Return the [x, y] coordinate for the center point of the cell that contains the specified text.  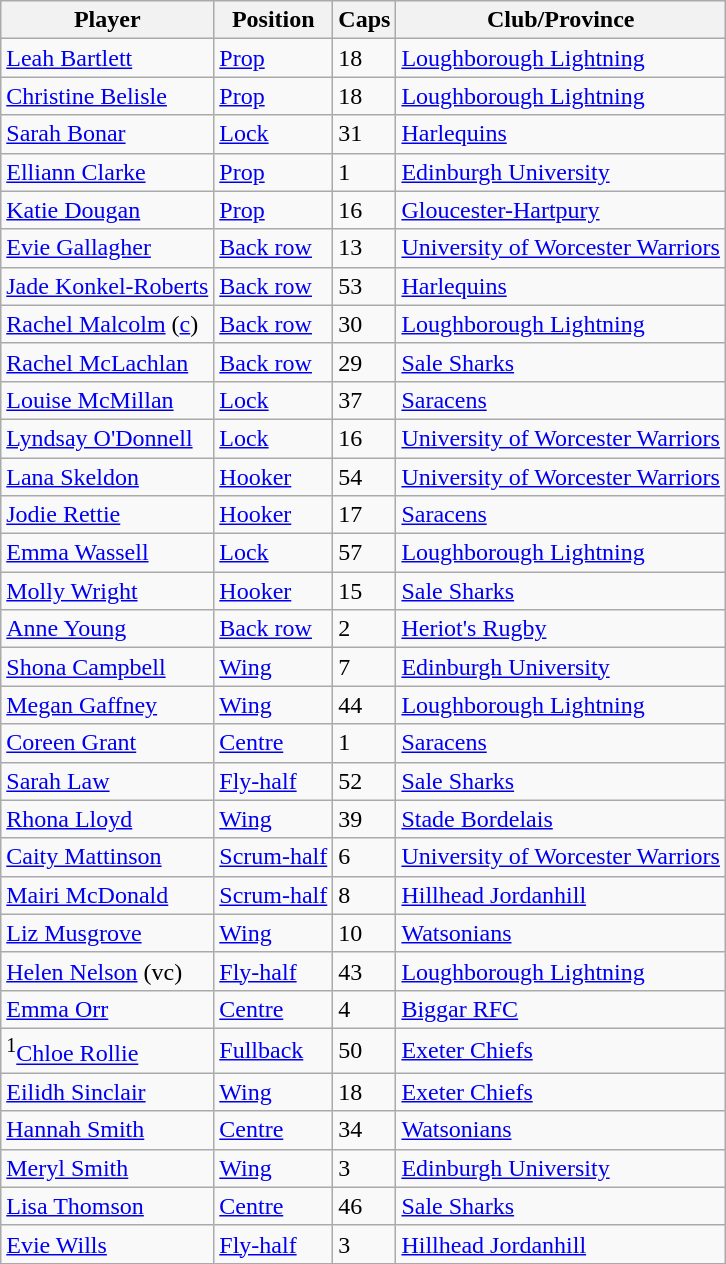
7 [364, 667]
31 [364, 134]
1Chloe Rollie [108, 1050]
Katie Dougan [108, 210]
Caps [364, 20]
Eilidh Sinclair [108, 1092]
Lisa Thomson [108, 1206]
Rachel Malcolm (c) [108, 324]
Player [108, 20]
13 [364, 248]
6 [364, 857]
10 [364, 933]
30 [364, 324]
Rachel McLachlan [108, 362]
Gloucester-Hartpury [561, 210]
Shona Campbell [108, 667]
Anne Young [108, 629]
Emma Orr [108, 1009]
Meryl Smith [108, 1168]
Megan Gaffney [108, 705]
Coreen Grant [108, 743]
57 [364, 553]
4 [364, 1009]
17 [364, 515]
Louise McMillan [108, 400]
Evie Wills [108, 1244]
Heriot's Rugby [561, 629]
29 [364, 362]
Helen Nelson (vc) [108, 971]
2 [364, 629]
Liz Musgrove [108, 933]
Rhona Lloyd [108, 819]
54 [364, 477]
Christine Belisle [108, 96]
50 [364, 1050]
Mairi McDonald [108, 895]
8 [364, 895]
Jodie Rettie [108, 515]
44 [364, 705]
Fullback [274, 1050]
Biggar RFC [561, 1009]
Evie Gallagher [108, 248]
Leah Bartlett [108, 58]
Sarah Bonar [108, 134]
Club/Province [561, 20]
43 [364, 971]
Lana Skeldon [108, 477]
Stade Bordelais [561, 819]
Elliann Clarke [108, 172]
39 [364, 819]
Jade Konkel-Roberts [108, 286]
Sarah Law [108, 781]
15 [364, 591]
Molly Wright [108, 591]
Lyndsay O'Donnell [108, 438]
34 [364, 1130]
52 [364, 781]
Hannah Smith [108, 1130]
Caity Mattinson [108, 857]
Emma Wassell [108, 553]
37 [364, 400]
Position [274, 20]
53 [364, 286]
46 [364, 1206]
